Provide the [X, Y] coordinate of the cell's center where the given text is located.  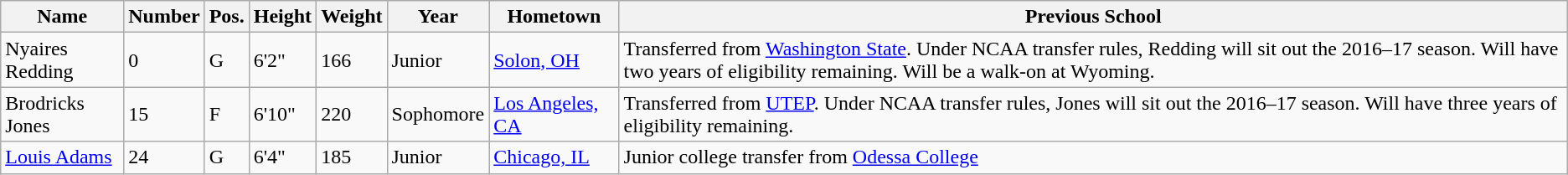
Weight [352, 17]
Name [62, 17]
Los Angeles, CA [554, 114]
Year [438, 17]
220 [352, 114]
6'10" [282, 114]
Hometown [554, 17]
Previous School [1093, 17]
Pos. [226, 17]
Solon, OH [554, 60]
Nyaires Redding [62, 60]
F [226, 114]
15 [164, 114]
Number [164, 17]
Junior college transfer from Odessa College [1093, 157]
0 [164, 60]
6'2" [282, 60]
Transferred from UTEP. Under NCAA transfer rules, Jones will sit out the 2016–17 season. Will have three years of eligibility remaining. [1093, 114]
185 [352, 157]
Chicago, IL [554, 157]
Height [282, 17]
Louis Adams [62, 157]
166 [352, 60]
Sophomore [438, 114]
24 [164, 157]
Brodricks Jones [62, 114]
6'4" [282, 157]
